Search for the cell housing the specified text and yield its (x, y) center coordinate. 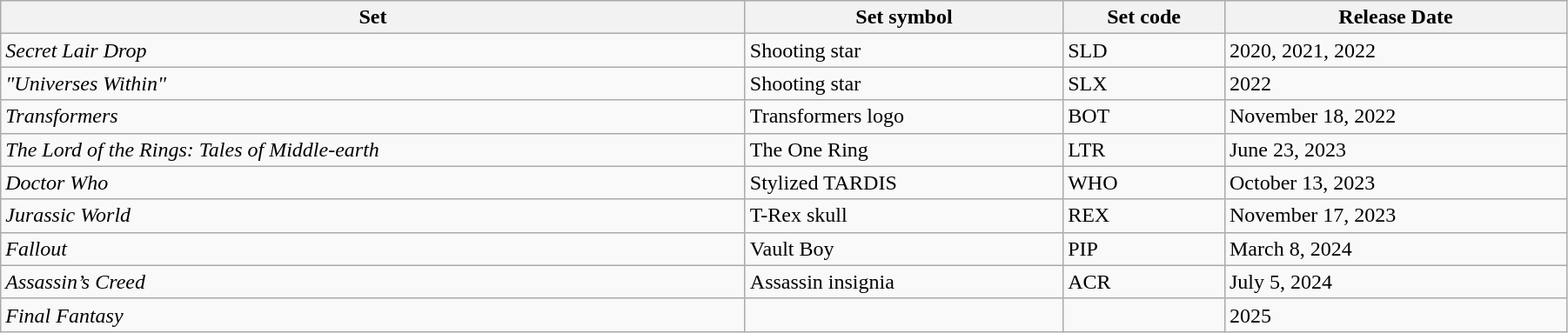
July 5, 2024 (1396, 282)
WHO (1144, 183)
Assassin’s Creed (373, 282)
The Lord of the Rings: Tales of Middle-earth (373, 150)
Transformers (373, 117)
June 23, 2023 (1396, 150)
SLX (1144, 83)
November 18, 2022 (1396, 117)
November 17, 2023 (1396, 216)
2020, 2021, 2022 (1396, 50)
BOT (1144, 117)
March 8, 2024 (1396, 249)
Fallout (373, 249)
Jurassic World (373, 216)
T-Rex skull (903, 216)
October 13, 2023 (1396, 183)
Secret Lair Drop (373, 50)
Set code (1144, 17)
Stylized TARDIS (903, 183)
Set symbol (903, 17)
Final Fantasy (373, 315)
2025 (1396, 315)
Transformers logo (903, 117)
Vault Boy (903, 249)
Release Date (1396, 17)
"Universes Within" (373, 83)
REX (1144, 216)
The One Ring (903, 150)
Assassin insignia (903, 282)
PIP (1144, 249)
Doctor Who (373, 183)
2022 (1396, 83)
Set (373, 17)
ACR (1144, 282)
LTR (1144, 150)
SLD (1144, 50)
